Detect which cell encompasses the target text, then output its [X, Y] center coordinate. 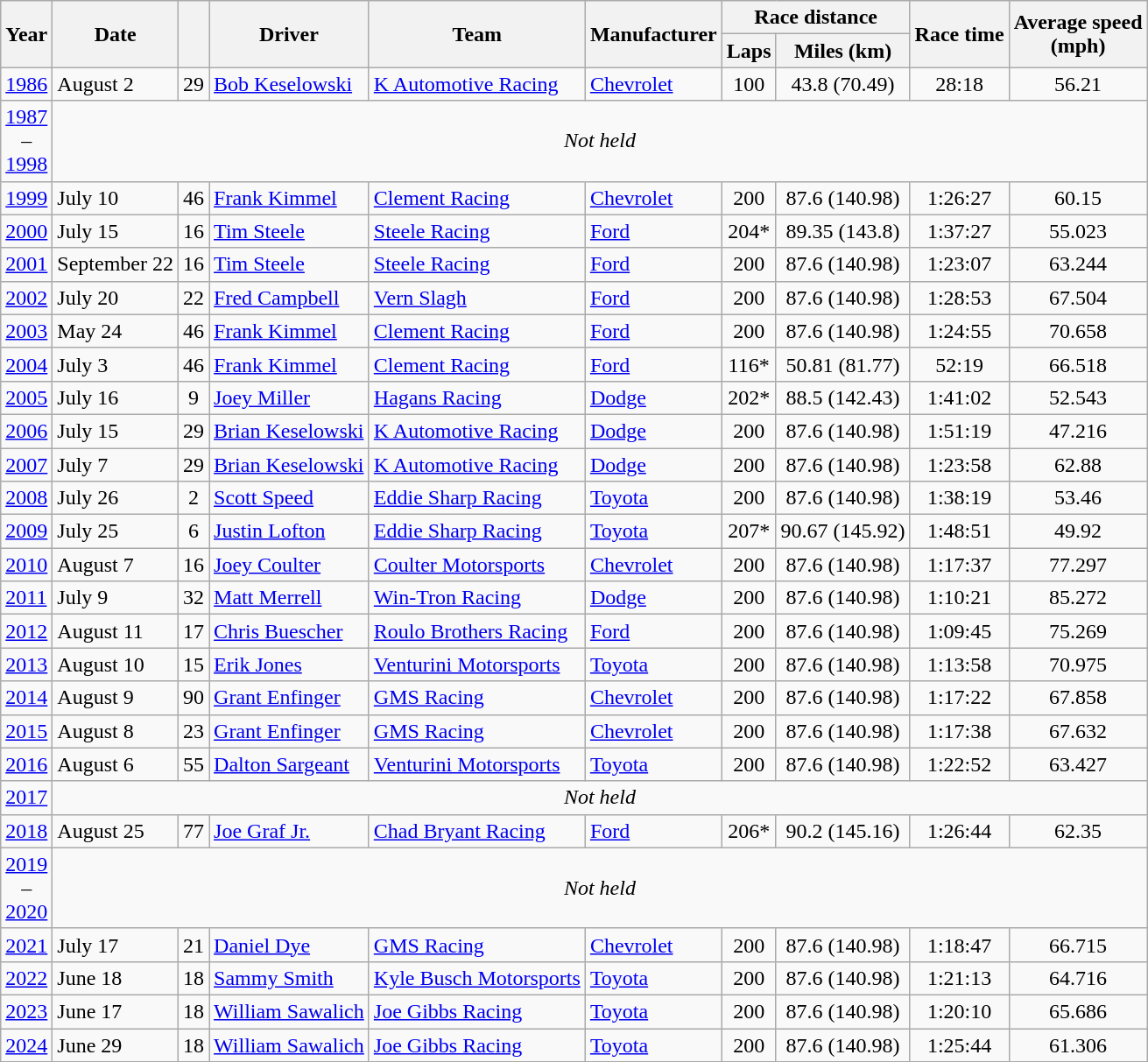
61.306 [1078, 1044]
90.2 (145.16) [842, 831]
204* [749, 231]
1:17:22 [960, 698]
85.272 [1078, 598]
2023 [26, 1011]
Driver [289, 34]
July 9 [116, 598]
Team [476, 34]
Sammy Smith [289, 978]
Hagans Racing [476, 397]
62.88 [1078, 465]
70.975 [1078, 665]
July 25 [116, 531]
32 [194, 598]
2004 [26, 364]
Matt Merrell [289, 598]
1:48:51 [960, 531]
Fred Campbell [289, 298]
Justin Lofton [289, 531]
2007 [26, 465]
2017 [26, 798]
116* [749, 364]
Joey Coulter [289, 565]
2019 – 2020 [26, 888]
Vern Slagh [476, 298]
77.297 [1078, 565]
Race distance [816, 18]
2000 [26, 231]
1:26:27 [960, 198]
Coulter Motorsports [476, 565]
1:23:07 [960, 264]
202* [749, 397]
66.715 [1078, 945]
64.716 [1078, 978]
1:24:55 [960, 331]
15 [194, 665]
206* [749, 831]
1:25:44 [960, 1044]
May 24 [116, 331]
1:17:37 [960, 565]
2016 [26, 764]
21 [194, 945]
67.632 [1078, 731]
Win-Tron Racing [476, 598]
1987 – 1998 [26, 141]
2006 [26, 431]
1:28:53 [960, 298]
77 [194, 831]
22 [194, 298]
63.244 [1078, 264]
July 16 [116, 397]
52.543 [1078, 397]
June 17 [116, 1011]
Race time [960, 34]
2010 [26, 565]
Bob Keselowski [289, 84]
6 [194, 531]
September 22 [116, 264]
90 [194, 698]
1:18:47 [960, 945]
62.35 [1078, 831]
1:51:19 [960, 431]
Laps [749, 51]
June 29 [116, 1044]
July 10 [116, 198]
2018 [26, 831]
1:41:02 [960, 397]
43.8 (70.49) [842, 84]
Average speed(mph) [1078, 34]
Date [116, 34]
1:09:45 [960, 631]
2013 [26, 665]
100 [749, 84]
1986 [26, 84]
1999 [26, 198]
Manufacturer [653, 34]
55.023 [1078, 231]
1:21:13 [960, 978]
1:17:38 [960, 731]
August 25 [116, 831]
June 18 [116, 978]
28:18 [960, 84]
2014 [26, 698]
July 17 [116, 945]
1:38:19 [960, 498]
47.216 [1078, 431]
August 9 [116, 698]
Year [26, 34]
1:13:58 [960, 665]
August 10 [116, 665]
53.46 [1078, 498]
55 [194, 764]
Scott Speed [289, 498]
2021 [26, 945]
July 7 [116, 465]
2003 [26, 331]
Miles (km) [842, 51]
Dalton Sargeant [289, 764]
Chad Bryant Racing [476, 831]
66.518 [1078, 364]
2 [194, 498]
2005 [26, 397]
2001 [26, 264]
50.81 (81.77) [842, 364]
49.92 [1078, 531]
July 3 [116, 364]
63.427 [1078, 764]
2024 [26, 1044]
2015 [26, 731]
60.15 [1078, 198]
July 20 [116, 298]
56.21 [1078, 84]
90.67 (145.92) [842, 531]
67.858 [1078, 698]
2002 [26, 298]
Joey Miller [289, 397]
1:37:27 [960, 231]
Roulo Brothers Racing [476, 631]
2012 [26, 631]
65.686 [1078, 1011]
88.5 (142.43) [842, 397]
Kyle Busch Motorsports [476, 978]
Joe Graf Jr. [289, 831]
75.269 [1078, 631]
Erik Jones [289, 665]
2022 [26, 978]
1:20:10 [960, 1011]
August 2 [116, 84]
July 26 [116, 498]
1:26:44 [960, 831]
67.504 [1078, 298]
89.35 (143.8) [842, 231]
August 11 [116, 631]
2008 [26, 498]
23 [194, 731]
9 [194, 397]
Chris Buescher [289, 631]
1:23:58 [960, 465]
August 8 [116, 731]
2009 [26, 531]
August 7 [116, 565]
52:19 [960, 364]
207* [749, 531]
1:10:21 [960, 598]
2011 [26, 598]
70.658 [1078, 331]
1:22:52 [960, 764]
Daniel Dye [289, 945]
August 6 [116, 764]
17 [194, 631]
